For the text-containing cell, return its midpoint in [X, Y] coordinate format. 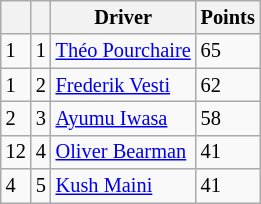
Ayumu Iwasa [124, 118]
3 [41, 118]
58 [228, 118]
Kush Maini [124, 186]
5 [41, 186]
62 [228, 85]
Frederik Vesti [124, 85]
Théo Pourchaire [124, 51]
12 [16, 152]
Points [228, 17]
Oliver Bearman [124, 152]
65 [228, 51]
Driver [124, 17]
